Return the [x, y] coordinate for the center point of the cell that contains the specified text.  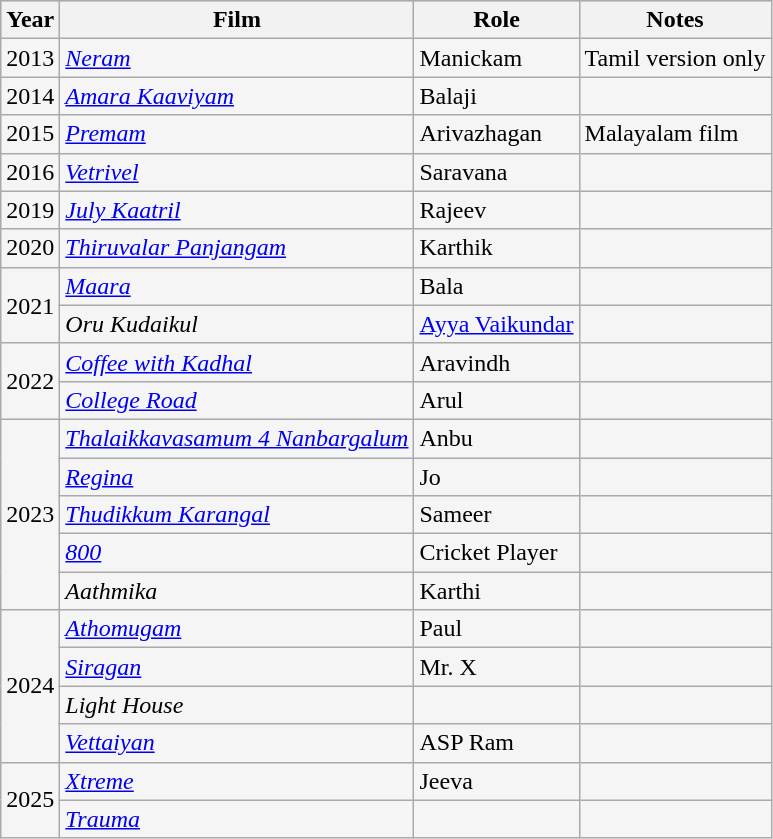
Premam [237, 134]
College Road [237, 400]
Cricket Player [496, 553]
2023 [30, 514]
ASP Ram [496, 743]
Manickam [496, 58]
Notes [675, 20]
2020 [30, 248]
Regina [237, 477]
Karthi [496, 591]
Bala [496, 286]
Saravana [496, 172]
2016 [30, 172]
Balaji [496, 96]
Arul [496, 400]
Film [237, 20]
Coffee with Kadhal [237, 362]
Anbu [496, 438]
Rajeev [496, 210]
Aathmika [237, 591]
2024 [30, 686]
Year [30, 20]
2013 [30, 58]
Thudikkum Karangal [237, 515]
Thalaikkavasamum 4 Nanbargalum [237, 438]
Neram [237, 58]
Thiruvalar Panjangam [237, 248]
Trauma [237, 819]
Vetrivel [237, 172]
Aravindh [496, 362]
2014 [30, 96]
Xtreme [237, 781]
Sameer [496, 515]
Jo [496, 477]
Karthik [496, 248]
Role [496, 20]
Vettaiyan [237, 743]
Oru Kudaikul [237, 324]
Malayalam film [675, 134]
Amara Kaaviyam [237, 96]
Mr. X [496, 667]
2021 [30, 305]
2025 [30, 800]
2022 [30, 381]
Siragan [237, 667]
Maara [237, 286]
2019 [30, 210]
Paul [496, 629]
Arivazhagan [496, 134]
800 [237, 553]
Tamil version only [675, 58]
2015 [30, 134]
Athomugam [237, 629]
July Kaatril [237, 210]
Ayya Vaikundar [496, 324]
Light House [237, 705]
Jeeva [496, 781]
